Scan for the cell matching the given text and deliver its (X, Y) coordinate at center. 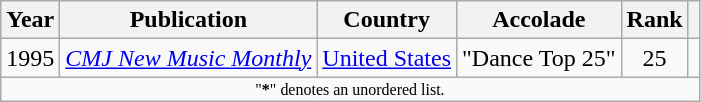
25 (654, 58)
Country (387, 20)
Year (30, 20)
Rank (654, 20)
"Dance Top 25" (540, 58)
Accolade (540, 20)
Publication (188, 20)
United States (387, 58)
CMJ New Music Monthly (188, 58)
1995 (30, 58)
"*" denotes an unordered list. (350, 89)
